Detect which cell encompasses the target text, then output its (X, Y) center coordinate. 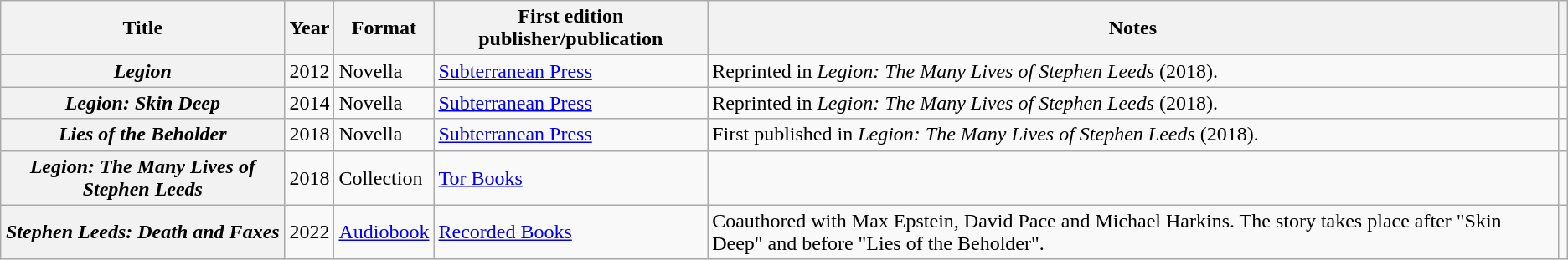
Collection (384, 177)
Tor Books (571, 177)
2022 (310, 232)
Audiobook (384, 232)
Stephen Leeds: Death and Faxes (142, 232)
Year (310, 28)
Legion: Skin Deep (142, 103)
Format (384, 28)
Coauthored with Max Epstein, David Pace and Michael Harkins. The story takes place after "Skin Deep" and before "Lies of the Beholder". (1133, 232)
2012 (310, 71)
Legion: The Many Lives of Stephen Leeds (142, 177)
First published in Legion: The Many Lives of Stephen Leeds (2018). (1133, 135)
Lies of the Beholder (142, 135)
Notes (1133, 28)
Legion (142, 71)
Recorded Books (571, 232)
First edition publisher/publication (571, 28)
Title (142, 28)
2014 (310, 103)
